Locate the cell with the specified text and output its (X, Y) center coordinate. 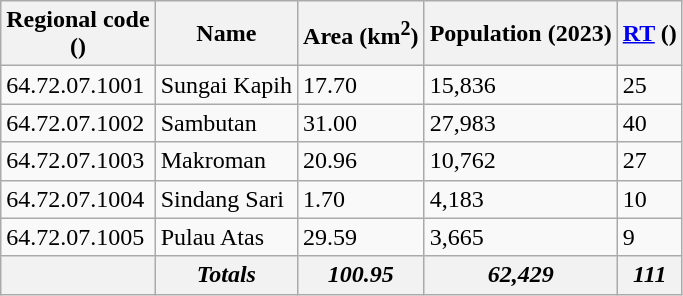
10 (650, 199)
Population (2023) (520, 34)
10,762 (520, 161)
3,665 (520, 237)
27,983 (520, 123)
1.70 (362, 199)
Makroman (226, 161)
62,429 (520, 275)
Sambutan (226, 123)
111 (650, 275)
64.72.07.1005 (78, 237)
17.70 (362, 85)
64.72.07.1004 (78, 199)
Sindang Sari (226, 199)
15,836 (520, 85)
4,183 (520, 199)
64.72.07.1001 (78, 85)
27 (650, 161)
RT () (650, 34)
Regional code() (78, 34)
Area (km2) (362, 34)
Totals (226, 275)
100.95 (362, 275)
Pulau Atas (226, 237)
40 (650, 123)
25 (650, 85)
20.96 (362, 161)
64.72.07.1002 (78, 123)
Sungai Kapih (226, 85)
64.72.07.1003 (78, 161)
Name (226, 34)
29.59 (362, 237)
9 (650, 237)
31.00 (362, 123)
